For the text-containing cell, return its midpoint in (x, y) coordinate format. 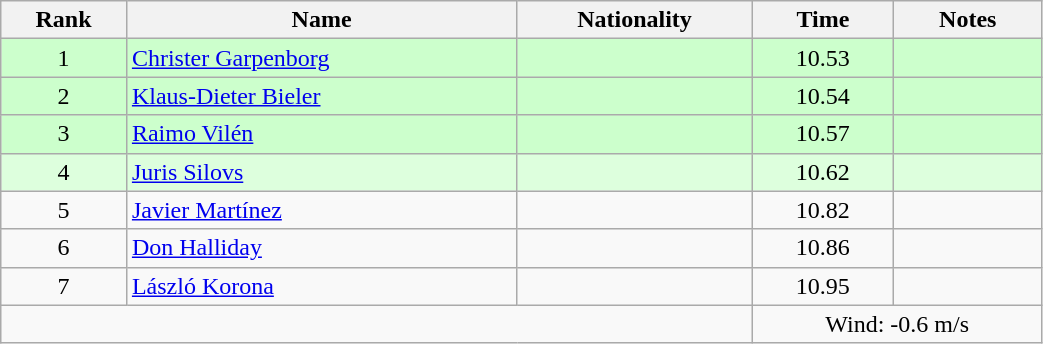
László Korona (321, 286)
7 (64, 286)
10.53 (822, 58)
Notes (968, 20)
Time (822, 20)
Name (321, 20)
1 (64, 58)
Christer Garpenborg (321, 58)
10.57 (822, 134)
2 (64, 96)
Javier Martínez (321, 210)
Raimo Vilén (321, 134)
Rank (64, 20)
Wind: -0.6 m/s (897, 324)
3 (64, 134)
10.82 (822, 210)
10.54 (822, 96)
10.86 (822, 248)
Klaus-Dieter Bieler (321, 96)
Juris Silovs (321, 172)
4 (64, 172)
6 (64, 248)
Don Halliday (321, 248)
5 (64, 210)
10.62 (822, 172)
Nationality (634, 20)
10.95 (822, 286)
